Provide the [X, Y] coordinate of the cell's center where the given text is located.  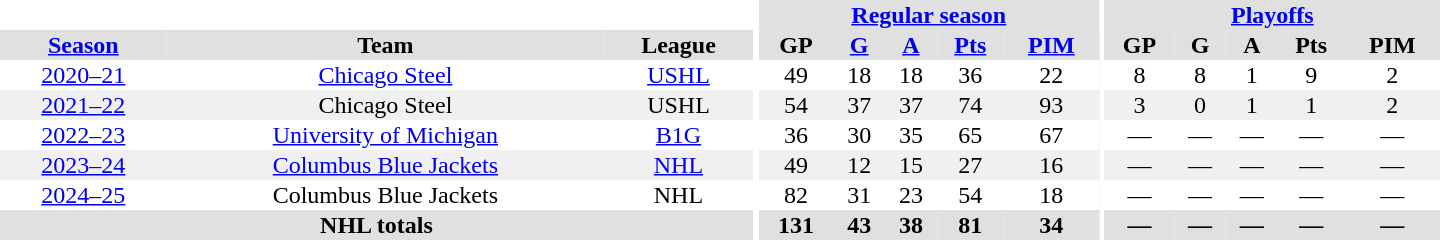
NHL totals [376, 225]
Playoffs [1272, 15]
9 [1312, 75]
2024–25 [84, 195]
B1G [678, 135]
2023–24 [84, 165]
82 [796, 195]
16 [1052, 165]
University of Michigan [386, 135]
74 [970, 105]
38 [911, 225]
3 [1140, 105]
23 [911, 195]
81 [970, 225]
131 [796, 225]
35 [911, 135]
65 [970, 135]
27 [970, 165]
67 [1052, 135]
15 [911, 165]
43 [859, 225]
93 [1052, 105]
2020–21 [84, 75]
Team [386, 45]
League [678, 45]
Season [84, 45]
34 [1052, 225]
22 [1052, 75]
2021–22 [84, 105]
31 [859, 195]
2022–23 [84, 135]
Regular season [929, 15]
0 [1200, 105]
12 [859, 165]
30 [859, 135]
